Search for the cell housing the specified text and yield its (x, y) center coordinate. 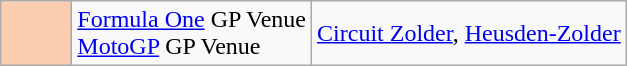
Circuit Zolder, Heusden-Zolder (470, 34)
Formula One GP VenueMotoGP GP Venue (192, 34)
